Find where the given text appears and provide that cell's center as [x, y] coordinate. 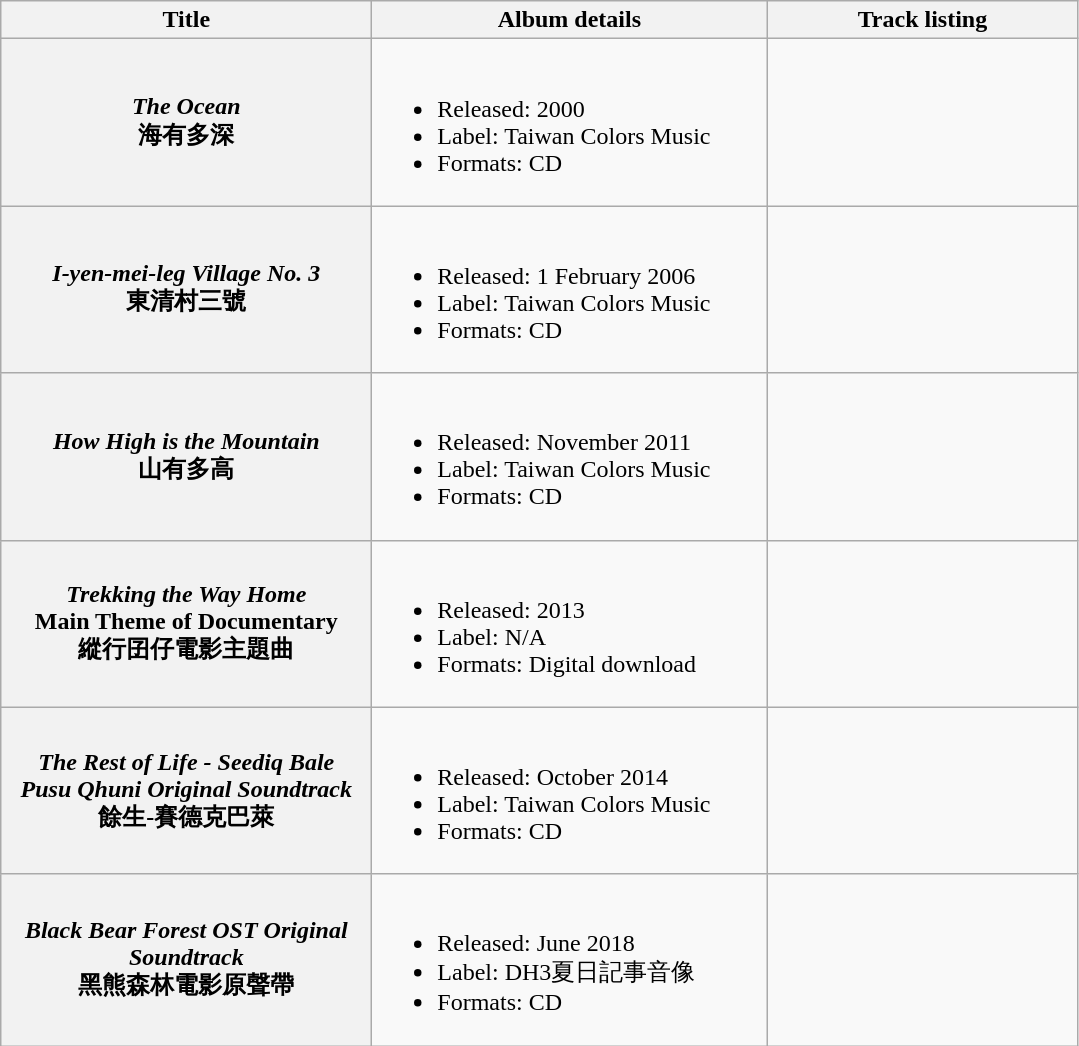
Released: 2000Label: Taiwan Colors MusicFormats: CD [570, 122]
Released: 1 February 2006Label: Taiwan Colors MusicFormats: CD [570, 290]
Released: November 2011Label: Taiwan Colors MusicFormats: CD [570, 456]
How High is the Mountain山有多高 [186, 456]
The Rest of Life - Seediq BalePusu Qhuni Original Soundtrack餘生-賽德克巴萊 [186, 790]
Trekking the Way HomeMain Theme of Documentary縱行囝仔電影主題曲 [186, 624]
Track listing [922, 20]
Released: October 2014Label: Taiwan Colors MusicFormats: CD [570, 790]
Title [186, 20]
I-yen-mei-leg Village No. 3 東清村三號 [186, 290]
Album details [570, 20]
The Ocean海有多深 [186, 122]
Released: June 2018Label: DH3夏日記事音像Formats: CD [570, 960]
Black Bear Forest OST Original Soundtrack黑熊森林電影原聲帶 [186, 960]
Released: 2013Label: N/AFormats: Digital download [570, 624]
